Extract the (X, Y) coordinate from the center of the cell holding the provided text.  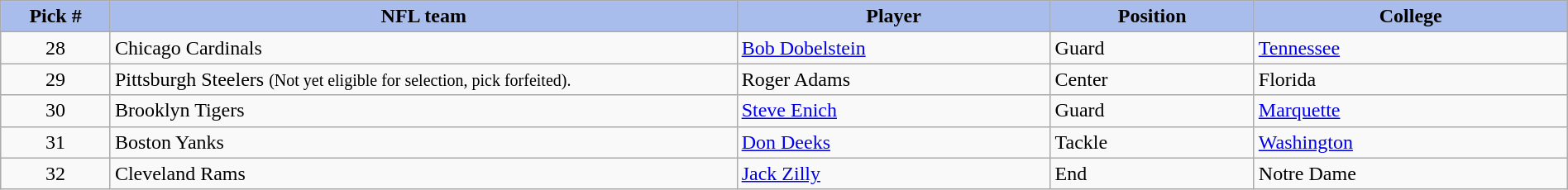
Bob Dobelstein (893, 48)
Marquette (1411, 111)
Tennessee (1411, 48)
30 (56, 111)
29 (56, 79)
31 (56, 142)
Notre Dame (1411, 173)
Center (1152, 79)
Steve Enich (893, 111)
32 (56, 173)
Boston Yanks (423, 142)
28 (56, 48)
Roger Adams (893, 79)
Chicago Cardinals (423, 48)
End (1152, 173)
Pick # (56, 17)
Pittsburgh Steelers (Not yet eligible for selection, pick forfeited). (423, 79)
Florida (1411, 79)
Cleveland Rams (423, 173)
Don Deeks (893, 142)
Washington (1411, 142)
Player (893, 17)
Brooklyn Tigers (423, 111)
College (1411, 17)
Tackle (1152, 142)
NFL team (423, 17)
Position (1152, 17)
Jack Zilly (893, 173)
